Search for the cell housing the specified text and yield its (x, y) center coordinate. 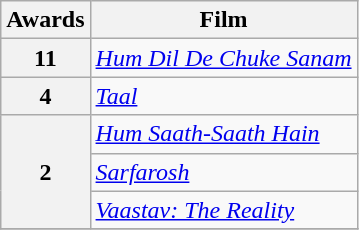
4 (46, 96)
11 (46, 58)
Vaastav: The Reality (224, 210)
Awards (46, 20)
2 (46, 172)
Taal (224, 96)
Film (224, 20)
Hum Saath-Saath Hain (224, 134)
Hum Dil De Chuke Sanam (224, 58)
Sarfarosh (224, 172)
